From the cell containing the given text, extract its center point as [X, Y] coordinate. 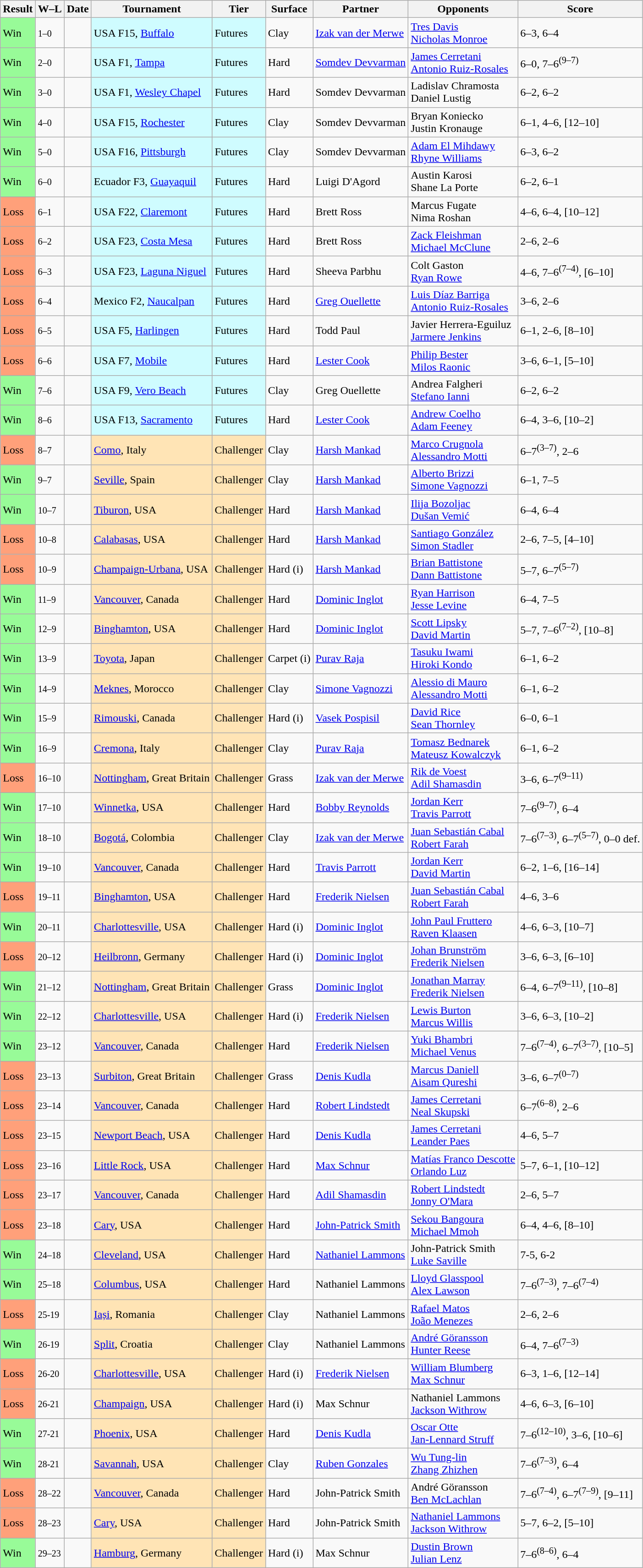
David Rice Sean Thornley [463, 718]
23–12 [49, 1046]
6–4, 7–6(7–3) [580, 1344]
Tier [239, 9]
3–6, 6–1, [5–10] [580, 360]
18–10 [49, 837]
Date [78, 9]
16–10 [49, 778]
Little Rock, USA [152, 1165]
Split, Croatia [152, 1344]
6–1, 4–6, [12–10] [580, 122]
Luigi D'Agord [361, 181]
8–7 [49, 450]
7–6(7–4), 6–7(3–7), [10–5] [580, 1046]
20–11 [49, 927]
5–0 [49, 152]
10–7 [49, 509]
Mexico F2, Naucalpan [152, 300]
Marcus Fugate Nima Roshan [463, 212]
2–6, 7–5, [4–10] [580, 540]
USA F1, Wesley Chapel [152, 93]
Jonathan Marray Frederik Nielsen [463, 987]
7–6(12–10), 3–6, [10–6] [580, 1434]
USA F15, Buffalo [152, 33]
Carpet (i) [289, 659]
Calabasas, USA [152, 540]
6–3, 1–6, [12–14] [580, 1374]
8–6 [49, 421]
André Göransson Hunter Reese [463, 1344]
Dustin Brown Julian Lenz [463, 1553]
André Göransson Ben McLachlan [463, 1493]
Lloyd Glasspool Alex Lawson [463, 1284]
Meknes, Morocco [152, 688]
Todd Paul [361, 331]
4–6, 5–7 [580, 1135]
Simone Vagnozzi [361, 688]
Heilbronn, Germany [152, 956]
11–9 [49, 599]
Scott Lipsky David Martin [463, 628]
USA F13, Sacramento [152, 421]
23–13 [49, 1076]
28-21 [49, 1463]
Marco Crugnola Alessandro Motti [463, 450]
7–6(7–3), 6–4 [580, 1463]
7–6(7–4), 6–7(7–9), [9–11] [580, 1493]
2–0 [49, 62]
6–3, 6–2 [580, 152]
Tasuku Iwami Hiroki Kondo [463, 659]
USA F1, Tampa [152, 62]
6–0 [49, 181]
6–6 [49, 360]
Ruben Gonzales [361, 1463]
Surbiton, Great Britain [152, 1076]
5–7, 6–1, [10–12] [580, 1165]
24–18 [49, 1254]
Champaign, USA [152, 1404]
6–0, 7–6(9–7) [580, 62]
Rik de Voest Adil Shamasdin [463, 778]
Champaign-Urbana, USA [152, 569]
6–0, 6–1 [580, 718]
Sheeva Parbhu [361, 271]
Ryan Harrison Jesse Levine [463, 599]
Oscar Otte Jan-Lennard Struff [463, 1434]
14–9 [49, 688]
Wu Tung-lin Zhang Zhizhen [463, 1463]
Adam El Mihdawy Rhyne Williams [463, 152]
27-21 [49, 1434]
USA F16, Pittsburgh [152, 152]
Jordan Kerr David Martin [463, 868]
4–0 [49, 122]
3–0 [49, 93]
26-19 [49, 1344]
12–9 [49, 628]
26-21 [49, 1404]
23–15 [49, 1135]
6–3 [49, 271]
Rafael Matos João Menezes [463, 1314]
Bryan Koniecko Justin Kronauge [463, 122]
Opponents [463, 9]
Ilija Bozoljac Dušan Vemić [463, 509]
Lewis Burton Marcus Willis [463, 1016]
Santiago González Simon Stadler [463, 540]
Zack Fleishman Michael McClune [463, 241]
19–10 [49, 868]
13–9 [49, 659]
Ecuador F3, Guayaquil [152, 181]
6–2 [49, 241]
23–18 [49, 1225]
6–4 [49, 300]
Savannah, USA [152, 1463]
25–18 [49, 1284]
Columbus, USA [152, 1284]
Austin Karosi Shane La Porte [463, 181]
4–6, 7–6(7–4), [6–10] [580, 271]
Score [580, 9]
Cleveland, USA [152, 1254]
Phoenix, USA [152, 1434]
5–7, 7–6(7–2), [10–8] [580, 628]
3–6, 6–7(0–7) [580, 1076]
4–6, 6–3, [6–10] [580, 1404]
Ladislav Chramosta Daniel Lustig [463, 93]
Matías Franco Descotte Orlando Luz [463, 1165]
USA F9, Vero Beach [152, 390]
Winnetka, USA [152, 807]
Tres Davis Nicholas Monroe [463, 33]
29–23 [49, 1553]
2–6, 5–7 [580, 1195]
6–7(6–8), 2–6 [580, 1106]
Como, Italy [152, 450]
Robert Lindstedt [361, 1106]
6–4, 3–6, [10–2] [580, 421]
John-Patrick Smith Luke Saville [463, 1254]
6–4, 4–6, [8–10] [580, 1225]
W–L [49, 9]
Seville, Spain [152, 480]
Marcus Daniell Aisam Qureshi [463, 1076]
Javier Herrera-Eguiluz Jarmere Jenkins [463, 331]
Andrea Falgheri Stefano Ianni [463, 390]
Colt Gaston Ryan Rowe [463, 271]
26-20 [49, 1374]
6–4, 6–4 [580, 509]
Newport Beach, USA [152, 1135]
7–6 [49, 390]
Johan Brunström Frederik Nielsen [463, 956]
25-19 [49, 1314]
22–12 [49, 1016]
William Blumberg Max Schnur [463, 1374]
Luis Díaz Barriga Antonio Ruiz-Rosales [463, 300]
Sekou Bangoura Michael Mmoh [463, 1225]
Hamburg, Germany [152, 1553]
USA F23, Laguna Niguel [152, 271]
3–6, 6–7(9–11) [580, 778]
Partner [361, 9]
Rimouski, Canada [152, 718]
Travis Parrott [361, 868]
USA F7, Mobile [152, 360]
28–22 [49, 1493]
6–1 [49, 212]
Alessio di Mauro Alessandro Motti [463, 688]
James Cerretani Leander Paes [463, 1135]
Yuki Bhambri Michael Venus [463, 1046]
4–6, 3–6 [580, 897]
Robert Lindstedt Jonny O'Mara [463, 1195]
17–10 [49, 807]
Brian Battistone Dann Battistone [463, 569]
Toyota, Japan [152, 659]
Iași, Romania [152, 1314]
3–6, 6–3, [10–2] [580, 1016]
15–9 [49, 718]
James Cerretani Antonio Ruiz-Rosales [463, 62]
Tiburon, USA [152, 509]
Andrew Coelho Adam Feeney [463, 421]
6–4, 7–5 [580, 599]
6–3, 6–4 [580, 33]
20–12 [49, 956]
5–7, 6–7(5–7) [580, 569]
USA F23, Costa Mesa [152, 241]
4–6, 6–4, [10–12] [580, 212]
Adil Shamasdin [361, 1195]
Result [18, 9]
Philip Bester Milos Raonic [463, 360]
Cremona, Italy [152, 748]
Vasek Pospisil [361, 718]
19–11 [49, 897]
10–8 [49, 540]
1–0 [49, 33]
10–9 [49, 569]
7–6(9–7), 6–4 [580, 807]
Bobby Reynolds [361, 807]
6–2, 1–6, [16–14] [580, 868]
6–1, 2–6, [8–10] [580, 331]
Surface [289, 9]
7–6(8–6), 6–4 [580, 1553]
5–7, 6–2, [5–10] [580, 1523]
4–6, 6–3, [10–7] [580, 927]
7–6(7–3), 6–7(5–7), 0–0 def. [580, 837]
Bogotá, Colombia [152, 837]
Tomasz Bednarek Mateusz Kowalczyk [463, 748]
7–6(7–3), 7–6(7–4) [580, 1284]
23–16 [49, 1165]
3–6, 6–3, [6–10] [580, 956]
6–1, 7–5 [580, 480]
6–2, 6–1 [580, 181]
USA F15, Rochester [152, 122]
Alberto Brizzi Simone Vagnozzi [463, 480]
21–12 [49, 987]
USA F5, Harlingen [152, 331]
28–23 [49, 1523]
3–6, 2–6 [580, 300]
16–9 [49, 748]
Tournament [152, 9]
USA F22, Claremont [152, 212]
6–4, 6–7(9–11), [10–8] [580, 987]
John Paul Fruttero Raven Klaasen [463, 927]
Jordan Kerr Travis Parrott [463, 807]
6–5 [49, 331]
7-5, 6-2 [580, 1254]
23–14 [49, 1106]
6–7(3–7), 2–6 [580, 450]
9–7 [49, 480]
James Cerretani Neal Skupski [463, 1106]
23–17 [49, 1195]
